Pinpoint the cell where the given text exists, returning its (X, Y) midpoint coordinate. 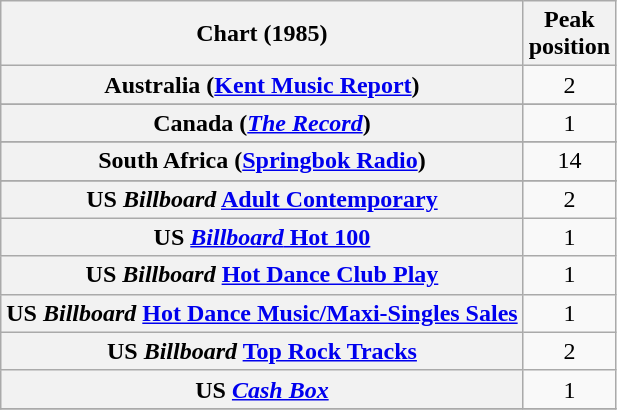
US Billboard Top Rock Tracks (262, 351)
14 (569, 161)
US Cash Box (262, 389)
Australia (Kent Music Report) (262, 85)
Peakposition (569, 34)
US Billboard Adult Contemporary (262, 199)
US Billboard Hot 100 (262, 237)
Canada (The Record) (262, 123)
Chart (1985) (262, 34)
US Billboard Hot Dance Music/Maxi-Singles Sales (262, 313)
US Billboard Hot Dance Club Play (262, 275)
South Africa (Springbok Radio) (262, 161)
